Pinpoint the cell where the given text exists, returning its [X, Y] midpoint coordinate. 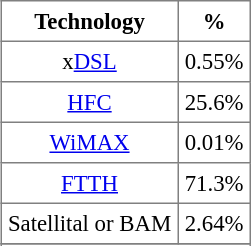
% [214, 21]
FTTH [90, 183]
Technology [90, 21]
25.6% [214, 102]
71.3% [214, 183]
xDSL [90, 61]
2.64% [214, 223]
WiMAX [90, 142]
Satellital or BAM [90, 223]
HFC [90, 102]
0.01% [214, 142]
0.55% [214, 61]
